From the cell containing the given text, extract its center point as (x, y) coordinate. 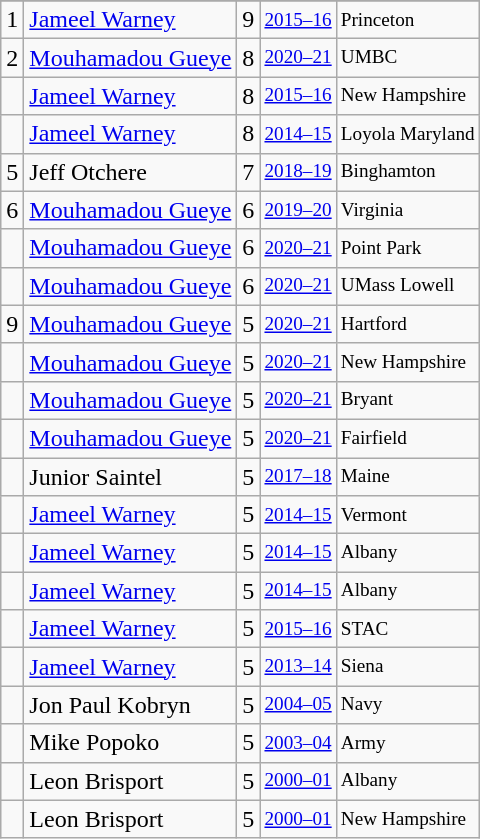
1 (12, 20)
2004–05 (298, 705)
2017–18 (298, 477)
Jon Paul Kobryn (130, 705)
Princeton (408, 20)
Bryant (408, 400)
Virginia (408, 210)
Hartford (408, 324)
Point Park (408, 248)
Fairfield (408, 438)
Mike Popoko (130, 743)
Loyola Maryland (408, 134)
Binghamton (408, 172)
7 (248, 172)
Vermont (408, 515)
UMBC (408, 58)
STAC (408, 629)
Jeff Otchere (130, 172)
Navy (408, 705)
Army (408, 743)
2003–04 (298, 743)
UMass Lowell (408, 286)
Junior Saintel (130, 477)
2013–14 (298, 667)
2 (12, 58)
2018–19 (298, 172)
Siena (408, 667)
2019–20 (298, 210)
Maine (408, 477)
